Locate the cell with the specified text and output its [X, Y] center coordinate. 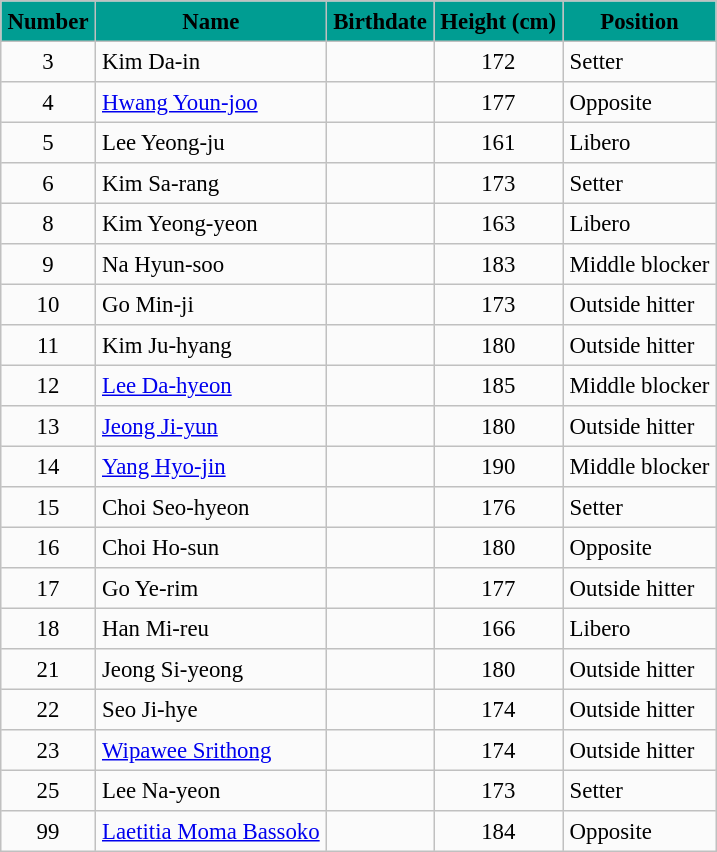
21 [48, 669]
Hwang Youn-joo [210, 102]
Seo Ji-hye [210, 709]
22 [48, 709]
166 [498, 628]
14 [48, 466]
25 [48, 790]
Name [210, 21]
172 [498, 61]
Han Mi-reu [210, 628]
9 [48, 264]
Lee Na-yeon [210, 790]
Lee Yeong-ju [210, 142]
Go Ye-rim [210, 588]
Yang Hyo-jin [210, 466]
8 [48, 223]
Kim Sa-rang [210, 183]
163 [498, 223]
12 [48, 385]
5 [48, 142]
3 [48, 61]
Height (cm) [498, 21]
18 [48, 628]
190 [498, 466]
10 [48, 304]
183 [498, 264]
185 [498, 385]
16 [48, 547]
Na Hyun-soo [210, 264]
Choi Seo-hyeon [210, 507]
Laetitia Moma Bassoko [210, 831]
99 [48, 831]
23 [48, 750]
17 [48, 588]
15 [48, 507]
11 [48, 345]
6 [48, 183]
176 [498, 507]
Jeong Ji-yun [210, 426]
184 [498, 831]
Lee Da-hyeon [210, 385]
161 [498, 142]
Kim Yeong-yeon [210, 223]
Number [48, 21]
Wipawee Srithong [210, 750]
13 [48, 426]
Position [640, 21]
Choi Ho-sun [210, 547]
Jeong Si-yeong [210, 669]
Birthdate [380, 21]
4 [48, 102]
Kim Da-in [210, 61]
Kim Ju-hyang [210, 345]
Go Min-ji [210, 304]
